Search for the cell housing the specified text and yield its [x, y] center coordinate. 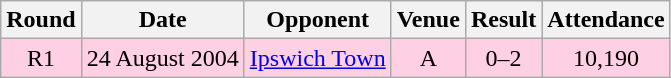
Ipswich Town [318, 58]
Attendance [606, 20]
Opponent [318, 20]
R1 [41, 58]
10,190 [606, 58]
24 August 2004 [162, 58]
0–2 [503, 58]
Venue [428, 20]
Result [503, 20]
Round [41, 20]
A [428, 58]
Date [162, 20]
